Return the [X, Y] coordinate for the center point of the cell that contains the specified text.  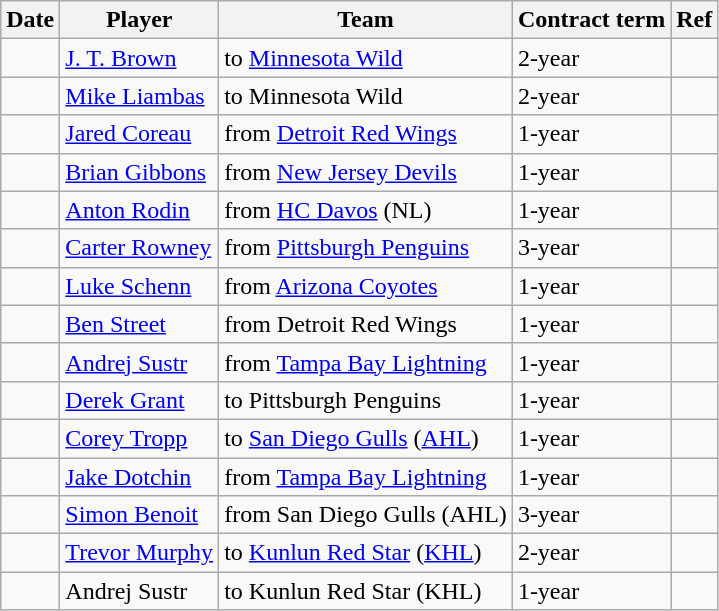
from San Diego Gulls (AHL) [366, 515]
to Pittsburgh Penguins [366, 400]
J. T. Brown [140, 58]
Jake Dotchin [140, 477]
to San Diego Gulls (AHL) [366, 438]
Jared Coreau [140, 134]
from Pittsburgh Penguins [366, 248]
Brian Gibbons [140, 172]
Ref [694, 20]
Contract term [591, 20]
Derek Grant [140, 400]
Player [140, 20]
Team [366, 20]
from Arizona Coyotes [366, 286]
from HC Davos (NL) [366, 210]
Date [30, 20]
Luke Schenn [140, 286]
Ben Street [140, 324]
Corey Tropp [140, 438]
Simon Benoit [140, 515]
Carter Rowney [140, 248]
Anton Rodin [140, 210]
Mike Liambas [140, 96]
Trevor Murphy [140, 553]
from New Jersey Devils [366, 172]
